Capture the cell that displays the provided text and extract its [x, y] central coordinate. 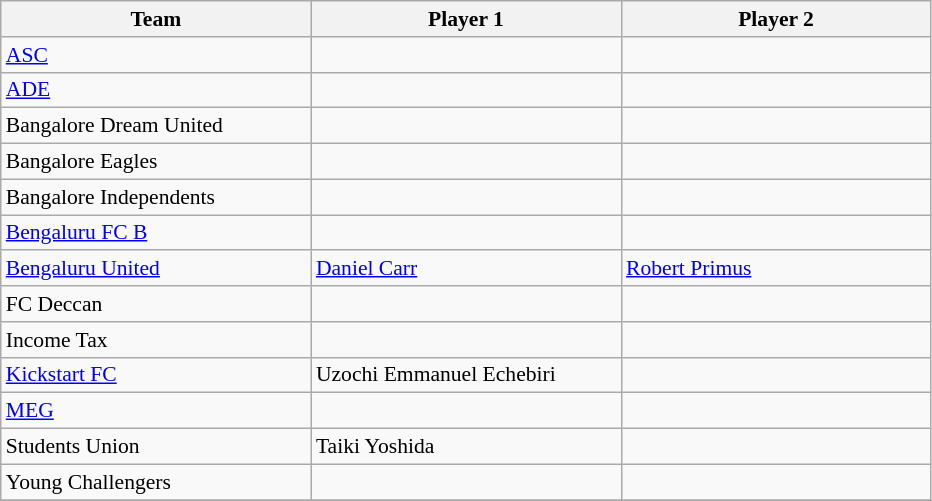
Income Tax [156, 340]
Bangalore Dream United [156, 126]
Students Union [156, 447]
Bangalore Independents [156, 197]
Robert Primus [776, 269]
ADE [156, 90]
Uzochi Emmanuel Echebiri [466, 375]
ASC [156, 55]
Team [156, 19]
Player 2 [776, 19]
Taiki Yoshida [466, 447]
Bengaluru United [156, 269]
FC Deccan [156, 304]
Bangalore Eagles [156, 162]
MEG [156, 411]
Bengaluru FC B [156, 233]
Player 1 [466, 19]
Kickstart FC [156, 375]
Young Challengers [156, 482]
Daniel Carr [466, 269]
